Identify which cell holds the provided text, then report its [x, y] central coordinate. 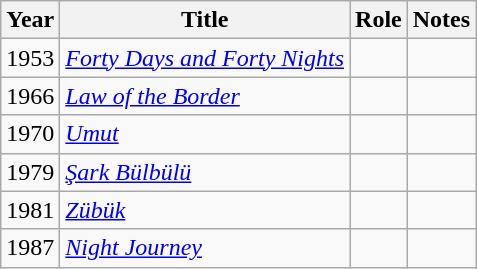
1987 [30, 248]
1970 [30, 134]
Şark Bülbülü [205, 172]
Night Journey [205, 248]
1981 [30, 210]
1979 [30, 172]
Role [379, 20]
Forty Days and Forty Nights [205, 58]
Zübük [205, 210]
Law of the Border [205, 96]
1953 [30, 58]
Title [205, 20]
1966 [30, 96]
Notes [441, 20]
Umut [205, 134]
Year [30, 20]
